Determine the (X, Y) coordinate at the center of the cell enclosing the given text.  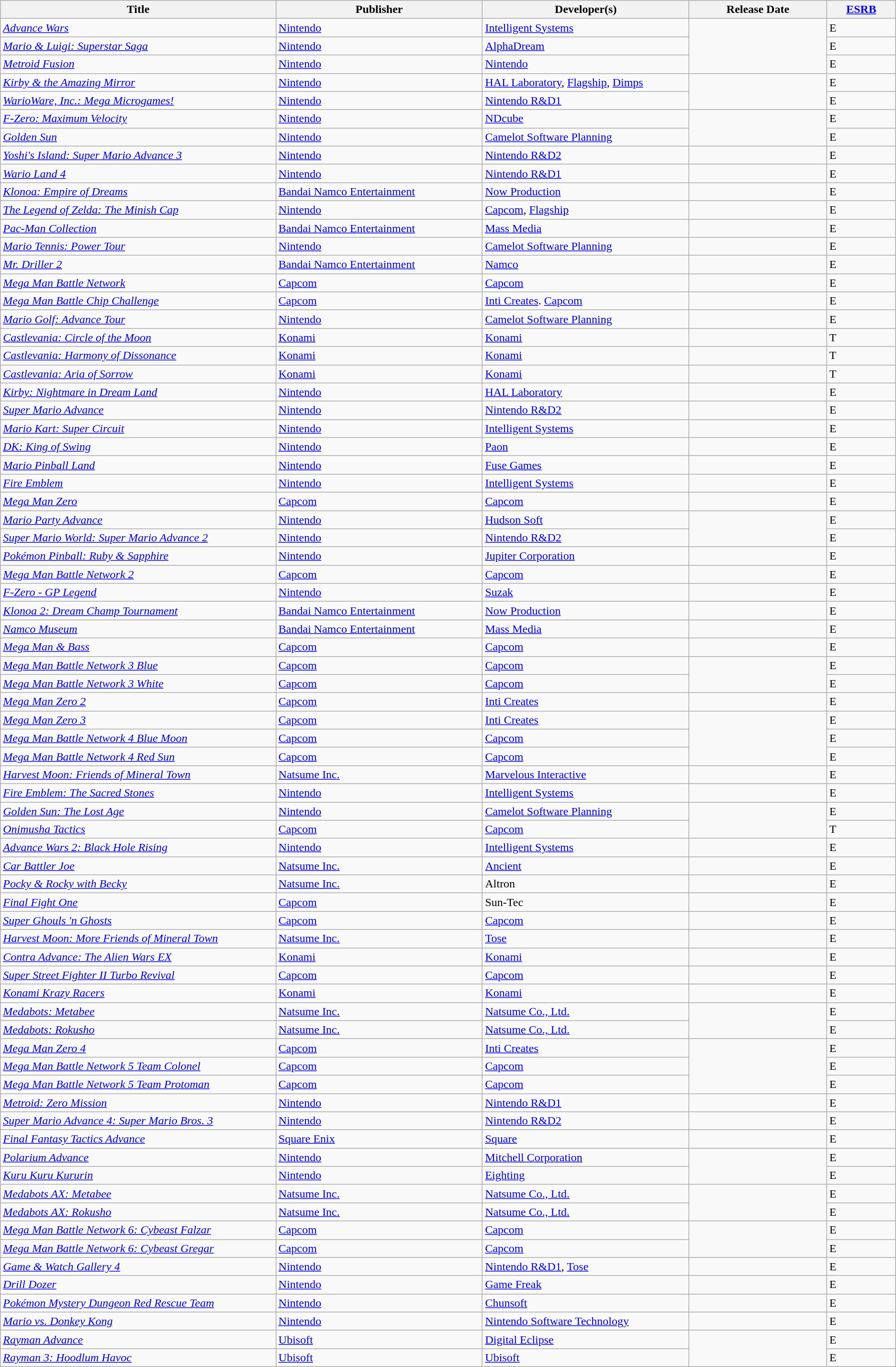
Metroid Fusion (138, 64)
Super Mario Advance (138, 410)
Mitchell Corporation (586, 1157)
Pocky & Rocky with Becky (138, 884)
Mega Man Battle Network 6: Cybeast Falzar (138, 1230)
Altron (586, 884)
Mega Man Battle Network 4 Blue Moon (138, 738)
Klonoa 2: Dream Champ Tournament (138, 611)
Pokémon Mystery Dungeon Red Rescue Team (138, 1303)
Rayman 3: Hoodlum Havoc (138, 1357)
Publisher (379, 10)
Eighting (586, 1176)
Wario Land 4 (138, 173)
Square (586, 1139)
WarioWare, Inc.: Mega Microgames! (138, 101)
Mario vs. Donkey Kong (138, 1321)
Harvest Moon: More Friends of Mineral Town (138, 939)
Drill Dozer (138, 1285)
Title (138, 10)
Castlevania: Harmony of Dissonance (138, 356)
Final Fight One (138, 902)
Car Battler Joe (138, 866)
Digital Eclipse (586, 1339)
Release Date (758, 10)
Mario Party Advance (138, 519)
Medabots: Metabee (138, 1011)
Rayman Advance (138, 1339)
Fuse Games (586, 465)
Marvelous Interactive (586, 774)
F-Zero - GP Legend (138, 593)
Mega Man Zero 2 (138, 702)
Developer(s) (586, 10)
Ancient (586, 866)
Mega Man Battle Network 4 Red Sun (138, 756)
Medabots AX: Metabee (138, 1194)
Onimusha Tactics (138, 829)
Mr. Driller 2 (138, 265)
Metroid: Zero Mission (138, 1102)
Tose (586, 939)
Pokémon Pinball: Ruby & Sapphire (138, 556)
Mario Kart: Super Circuit (138, 428)
Harvest Moon: Friends of Mineral Town (138, 774)
Yoshi's Island: Super Mario Advance 3 (138, 155)
Kirby & the Amazing Mirror (138, 82)
Mega Man Battle Network 6: Cybeast Gregar (138, 1248)
Game Freak (586, 1285)
Paon (586, 447)
Sun-Tec (586, 902)
The Legend of Zelda: The Minish Cap (138, 210)
Super Street Fighter II Turbo Revival (138, 975)
Suzak (586, 593)
Super Mario Advance 4: Super Mario Bros. 3 (138, 1121)
HAL Laboratory (586, 392)
Mega Man Zero 4 (138, 1048)
Pac-Man Collection (138, 228)
Castlevania: Aria of Sorrow (138, 374)
Mega Man Battle Network 3 White (138, 683)
NDcube (586, 119)
Fire Emblem (138, 483)
Mega Man & Bass (138, 647)
Medabots: Rokusho (138, 1030)
Namco Museum (138, 629)
Mega Man Battle Network 5 Team Protoman (138, 1084)
Chunsoft (586, 1303)
Mario Tennis: Power Tour (138, 247)
F-Zero: Maximum Velocity (138, 119)
Advance Wars (138, 28)
Capcom, Flagship (586, 210)
Konami Krazy Racers (138, 993)
Mega Man Zero 3 (138, 720)
AlphaDream (586, 46)
Jupiter Corporation (586, 556)
Advance Wars 2: Black Hole Rising (138, 848)
Mario Golf: Advance Tour (138, 319)
Final Fantasy Tactics Advance (138, 1139)
Hudson Soft (586, 519)
Mega Man Battle Network 2 (138, 574)
Square Enix (379, 1139)
Medabots AX: Rokusho (138, 1212)
Super Mario World: Super Mario Advance 2 (138, 538)
Klonoa: Empire of Dreams (138, 191)
Mega Man Battle Network 3 Blue (138, 665)
DK: King of Swing (138, 447)
HAL Laboratory, Flagship, Dimps (586, 82)
Super Ghouls 'n Ghosts (138, 920)
Game & Watch Gallery 4 (138, 1266)
Mega Man Battle Network 5 Team Colonel (138, 1066)
Mario & Luigi: Superstar Saga (138, 46)
Polarium Advance (138, 1157)
Mario Pinball Land (138, 465)
Namco (586, 265)
Golden Sun: The Lost Age (138, 811)
Kuru Kuru Kururin (138, 1176)
Golden Sun (138, 137)
Nintendo Software Technology (586, 1321)
Nintendo R&D1, Tose (586, 1266)
Castlevania: Circle of the Moon (138, 337)
Fire Emblem: The Sacred Stones (138, 793)
Mega Man Battle Network (138, 283)
Mega Man Battle Chip Challenge (138, 301)
Contra Advance: The Alien Wars EX (138, 957)
Mega Man Zero (138, 501)
Kirby: Nightmare in Dream Land (138, 392)
Inti Creates. Capcom (586, 301)
ESRB (861, 10)
